Identify which cell holds the provided text, then report its (x, y) central coordinate. 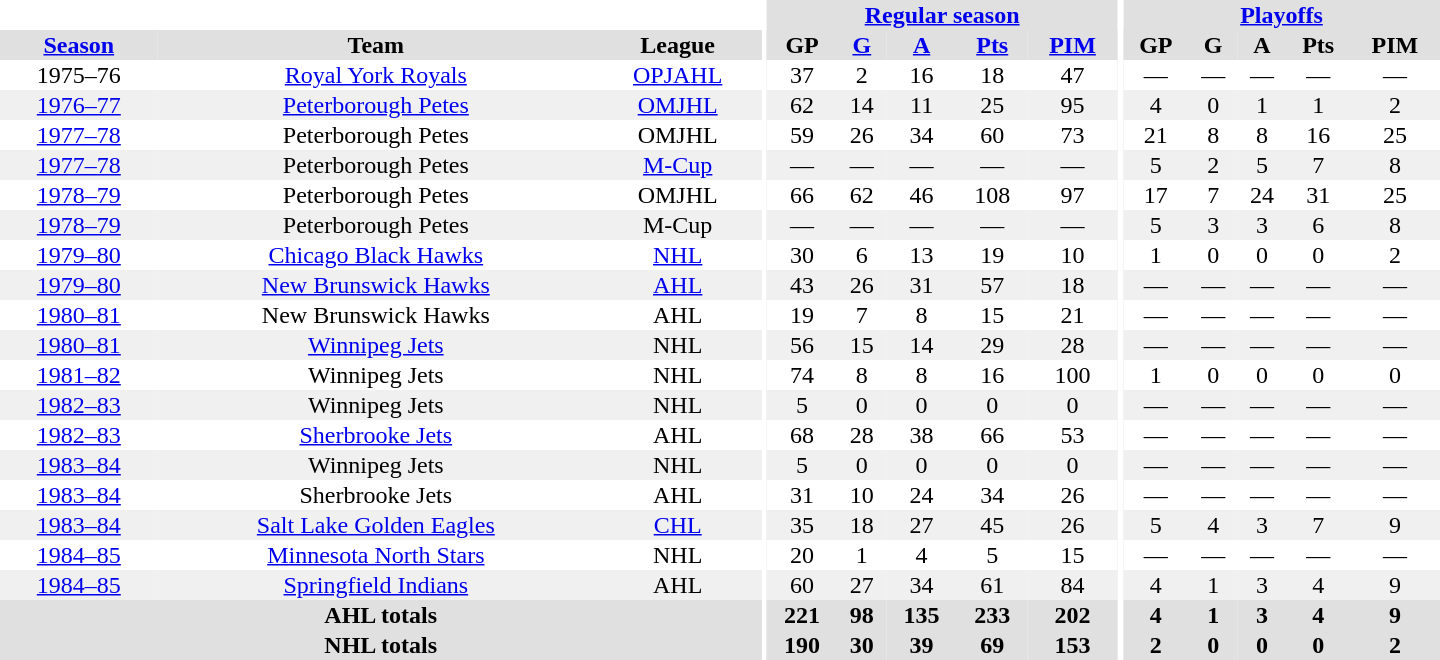
OPJAHL (678, 75)
43 (802, 285)
57 (992, 285)
98 (862, 615)
1975–76 (79, 75)
1981–82 (79, 375)
84 (1073, 585)
190 (802, 645)
53 (1073, 435)
202 (1073, 615)
39 (922, 645)
46 (922, 195)
47 (1073, 75)
Salt Lake Golden Eagles (376, 525)
17 (1156, 195)
221 (802, 615)
20 (802, 555)
59 (802, 135)
29 (992, 345)
61 (992, 585)
1976–77 (79, 105)
68 (802, 435)
Team (376, 45)
108 (992, 195)
Season (79, 45)
League (678, 45)
Chicago Black Hawks (376, 255)
73 (1073, 135)
35 (802, 525)
38 (922, 435)
74 (802, 375)
56 (802, 345)
97 (1073, 195)
37 (802, 75)
233 (992, 615)
95 (1073, 105)
100 (1073, 375)
Springfield Indians (376, 585)
Playoffs (1282, 15)
CHL (678, 525)
NHL totals (380, 645)
Minnesota North Stars (376, 555)
11 (922, 105)
153 (1073, 645)
AHL totals (380, 615)
Royal York Royals (376, 75)
45 (992, 525)
135 (922, 615)
69 (992, 645)
Regular season (942, 15)
13 (922, 255)
